Search for the cell housing the specified text and yield its [x, y] center coordinate. 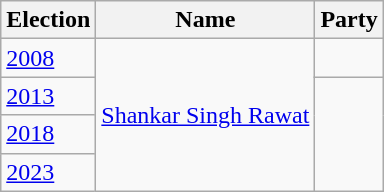
2013 [48, 96]
Shankar Singh Rawat [206, 115]
2018 [48, 134]
Name [206, 20]
2008 [48, 58]
Election [48, 20]
Party [349, 20]
2023 [48, 172]
